Provide the [x, y] coordinate of the cell's center where the given text is located.  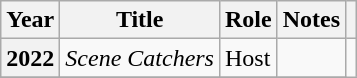
Title [140, 20]
Notes [311, 20]
Host [248, 58]
Role [248, 20]
Scene Catchers [140, 58]
Year [30, 20]
2022 [30, 58]
